Search for the cell housing the specified text and yield its [x, y] center coordinate. 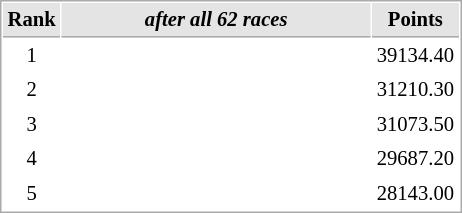
after all 62 races [216, 20]
31210.30 [415, 90]
31073.50 [415, 124]
Points [415, 20]
3 [32, 124]
2 [32, 90]
Rank [32, 20]
29687.20 [415, 158]
28143.00 [415, 194]
39134.40 [415, 56]
1 [32, 56]
4 [32, 158]
5 [32, 194]
